For the text-containing cell, return its midpoint in (x, y) coordinate format. 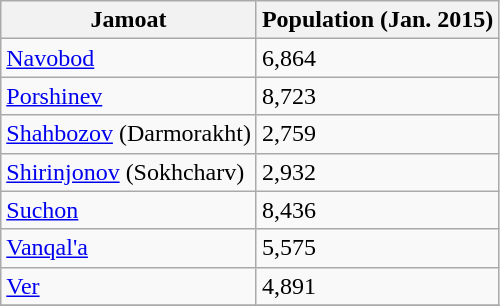
Jamoat (129, 20)
6,864 (377, 58)
2,759 (377, 134)
Suchon (129, 210)
Ver (129, 286)
5,575 (377, 248)
4,891 (377, 286)
Shahbozov (Darmorakht) (129, 134)
Porshinev (129, 96)
8,436 (377, 210)
8,723 (377, 96)
Vanqal'a (129, 248)
Navobod (129, 58)
Population (Jan. 2015) (377, 20)
2,932 (377, 172)
Shirinjonov (Sokhcharv) (129, 172)
